Extract the [x, y] coordinate from the center of the cell holding the provided text.  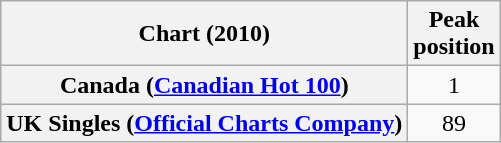
89 [454, 123]
Peakposition [454, 34]
Canada (Canadian Hot 100) [204, 85]
1 [454, 85]
UK Singles (Official Charts Company) [204, 123]
Chart (2010) [204, 34]
